Extract the [X, Y] coordinate from the center of the cell holding the provided text.  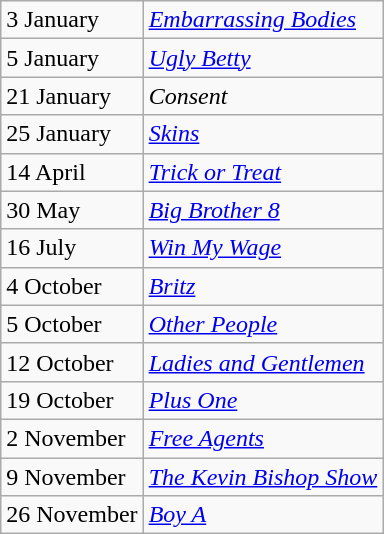
12 October [72, 362]
Win My Wage [263, 248]
Free Agents [263, 438]
16 July [72, 248]
Trick or Treat [263, 172]
25 January [72, 134]
The Kevin Bishop Show [263, 477]
3 January [72, 20]
Embarrassing Bodies [263, 20]
14 April [72, 172]
4 October [72, 286]
19 October [72, 400]
26 November [72, 515]
Boy A [263, 515]
Plus One [263, 400]
Skins [263, 134]
Big Brother 8 [263, 210]
5 January [72, 58]
2 November [72, 438]
9 November [72, 477]
Britz [263, 286]
Other People [263, 324]
Ladies and Gentlemen [263, 362]
Ugly Betty [263, 58]
30 May [72, 210]
5 October [72, 324]
Consent [263, 96]
21 January [72, 96]
